Search for the cell housing the specified text and yield its [X, Y] center coordinate. 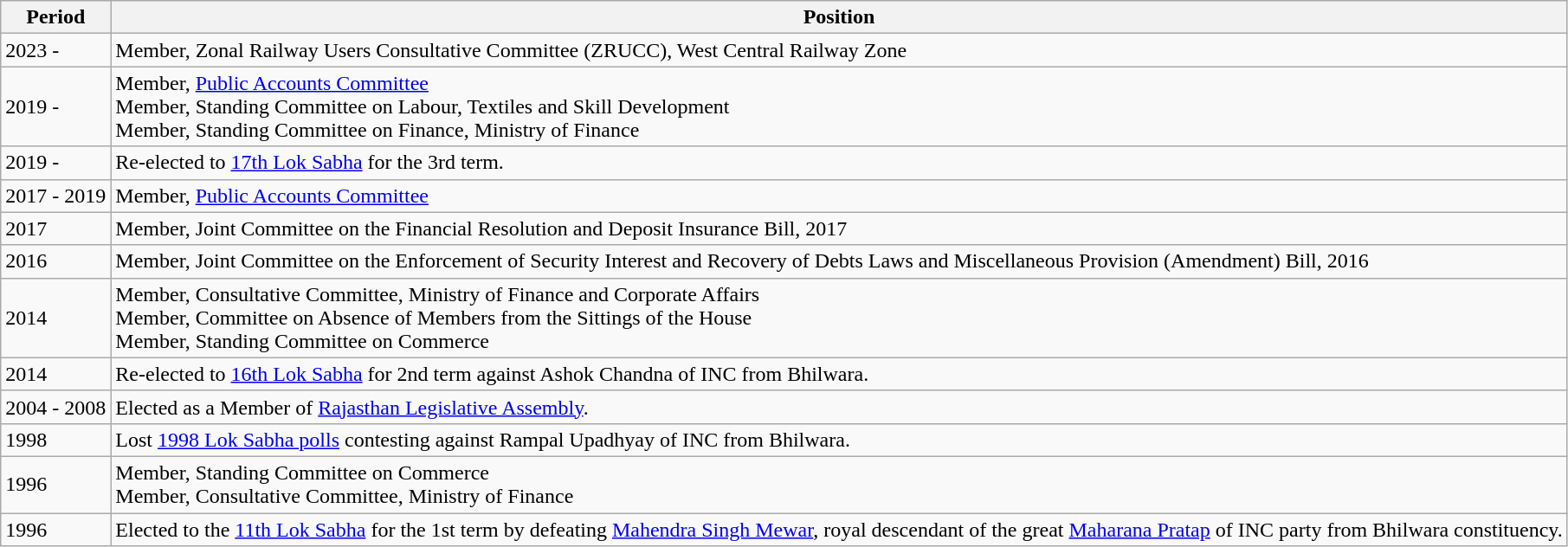
Lost 1998 Lok Sabha polls contesting against Rampal Upadhyay of INC from Bhilwara. [840, 440]
Member, Standing Committee on CommerceMember, Consultative Committee, Ministry of Finance [840, 485]
Elected as a Member of Rajasthan Legislative Assembly. [840, 407]
2004 - 2008 [55, 407]
Position [840, 17]
2023 - [55, 50]
2017 - 2019 [55, 196]
Re-elected to 17th Lok Sabha for the 3rd term. [840, 163]
Period [55, 17]
1998 [55, 440]
2016 [55, 261]
Member, Public Accounts Committee [840, 196]
Member, Joint Committee on the Financial Resolution and Deposit Insurance Bill, 2017 [840, 228]
Member, Zonal Railway Users Consultative Committee (ZRUCC), West Central Railway Zone [840, 50]
2017 [55, 228]
Re-elected to 16th Lok Sabha for 2nd term against Ashok Chandna of INC from Bhilwara. [840, 374]
Member, Joint Committee on the Enforcement of Security Interest and Recovery of Debts Laws and Miscellaneous Provision (Amendment) Bill, 2016 [840, 261]
